Identify which cell holds the provided text, then report its (X, Y) central coordinate. 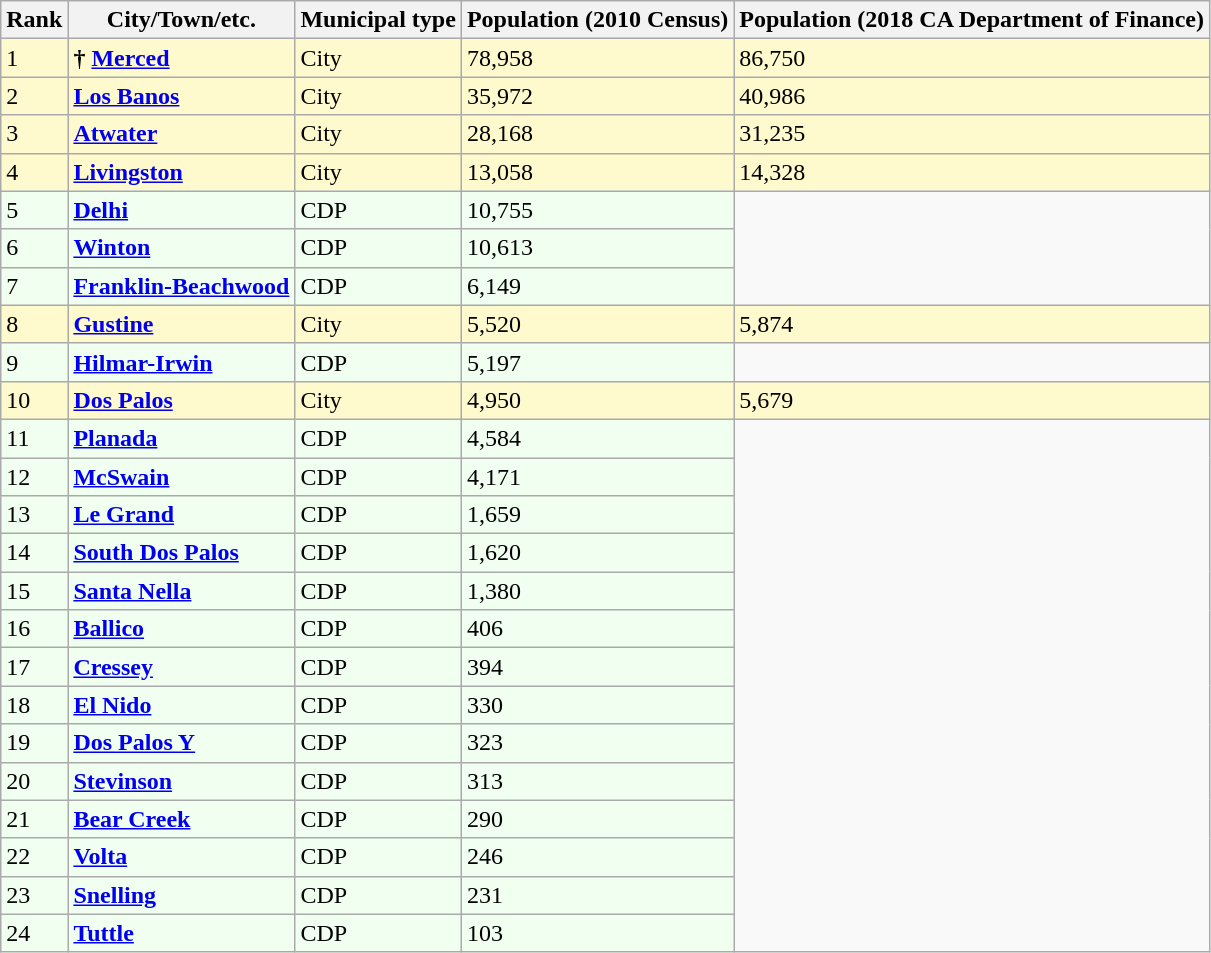
28,168 (597, 134)
13,058 (597, 172)
1,620 (597, 553)
Dos Palos Y (182, 743)
7 (34, 286)
10,613 (597, 248)
Cressey (182, 667)
5,520 (597, 324)
394 (597, 667)
35,972 (597, 96)
12 (34, 477)
4,171 (597, 477)
290 (597, 819)
4,584 (597, 438)
31,235 (972, 134)
Gustine (182, 324)
10 (34, 400)
22 (34, 857)
Rank (34, 20)
1 (34, 58)
Volta (182, 857)
11 (34, 438)
5,874 (972, 324)
1,380 (597, 591)
McSwain (182, 477)
16 (34, 629)
Livingston (182, 172)
1,659 (597, 515)
Population (2010 Census) (597, 20)
78,958 (597, 58)
18 (34, 705)
15 (34, 591)
9 (34, 362)
17 (34, 667)
Franklin-Beachwood (182, 286)
8 (34, 324)
Ballico (182, 629)
† Merced (182, 58)
323 (597, 743)
406 (597, 629)
231 (597, 895)
Stevinson (182, 781)
14,328 (972, 172)
21 (34, 819)
313 (597, 781)
3 (34, 134)
5,197 (597, 362)
Atwater (182, 134)
Santa Nella (182, 591)
6,149 (597, 286)
2 (34, 96)
14 (34, 553)
Los Banos (182, 96)
El Nido (182, 705)
6 (34, 248)
103 (597, 933)
Planada (182, 438)
330 (597, 705)
4,950 (597, 400)
40,986 (972, 96)
4 (34, 172)
86,750 (972, 58)
Population (2018 CA Department of Finance) (972, 20)
City/Town/etc. (182, 20)
24 (34, 933)
South Dos Palos (182, 553)
Tuttle (182, 933)
Bear Creek (182, 819)
5,679 (972, 400)
Hilmar-Irwin (182, 362)
Dos Palos (182, 400)
Winton (182, 248)
10,755 (597, 210)
Municipal type (378, 20)
Le Grand (182, 515)
246 (597, 857)
5 (34, 210)
23 (34, 895)
Snelling (182, 895)
20 (34, 781)
13 (34, 515)
19 (34, 743)
Delhi (182, 210)
